Capture the cell that displays the provided text and extract its [x, y] central coordinate. 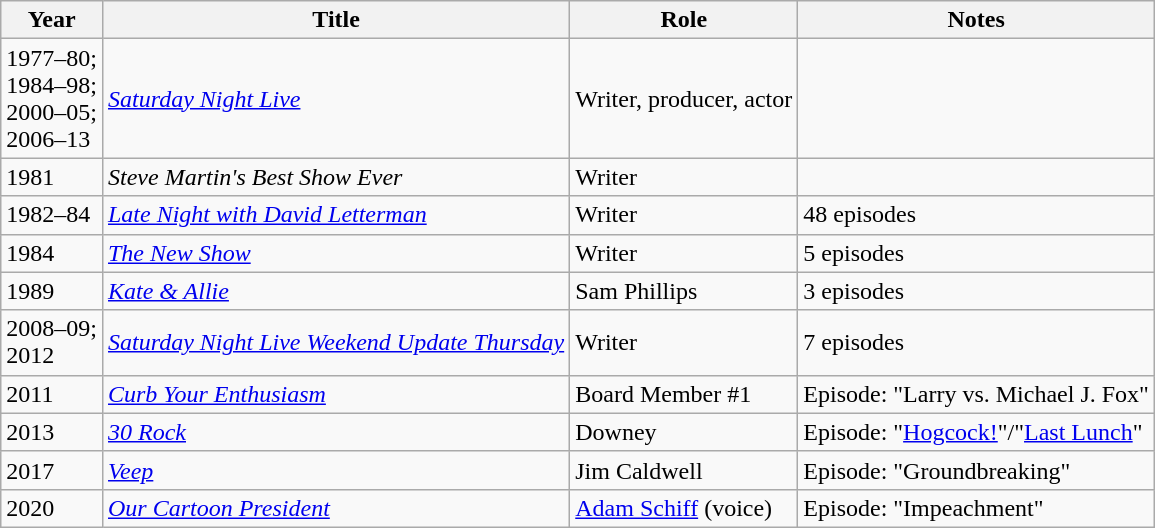
Year [52, 20]
Saturday Night Live Weekend Update Thursday [336, 342]
Veep [336, 470]
1982–84 [52, 215]
Kate & Allie [336, 291]
Notes [976, 20]
Board Member #1 [684, 394]
2017 [52, 470]
1984 [52, 253]
Adam Schiff (voice) [684, 508]
Sam Phillips [684, 291]
The New Show [336, 253]
Late Night with David Letterman [336, 215]
2013 [52, 432]
2011 [52, 394]
Episode: "Hogcock!"/"Last Lunch" [976, 432]
Title [336, 20]
1977–80;1984–98;2000–05; 2006–13 [52, 98]
5 episodes [976, 253]
Jim Caldwell [684, 470]
48 episodes [976, 215]
Our Cartoon President [336, 508]
1989 [52, 291]
Writer, producer, actor [684, 98]
Steve Martin's Best Show Ever [336, 177]
7 episodes [976, 342]
Episode: "Groundbreaking" [976, 470]
1981 [52, 177]
Curb Your Enthusiasm [336, 394]
Episode: "Impeachment" [976, 508]
2020 [52, 508]
2008–09;2012 [52, 342]
Episode: "Larry vs. Michael J. Fox" [976, 394]
Role [684, 20]
Downey [684, 432]
Saturday Night Live [336, 98]
30 Rock [336, 432]
3 episodes [976, 291]
